Provide the [x, y] coordinate of the cell's center where the given text is located.  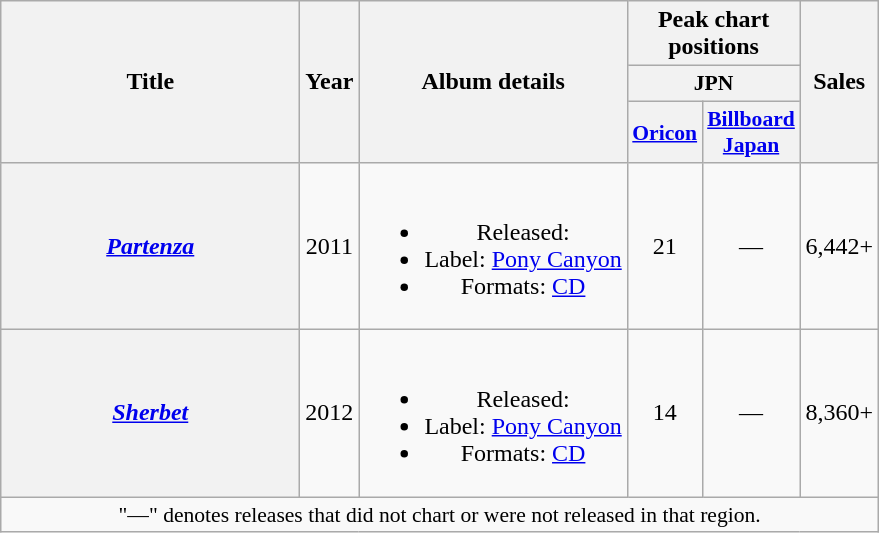
JPN [714, 84]
Partenza [150, 246]
14 [664, 414]
Sales [840, 82]
Peak chart positions [714, 34]
Oricon [664, 132]
8,360+ [840, 414]
Billboard Japan [751, 132]
6,442+ [840, 246]
21 [664, 246]
Year [330, 82]
Sherbet [150, 414]
Album details [493, 82]
2011 [330, 246]
Title [150, 82]
"—" denotes releases that did not chart or were not released in that region. [440, 515]
2012 [330, 414]
